Return the [X, Y] coordinate for the center point of the cell that contains the specified text.  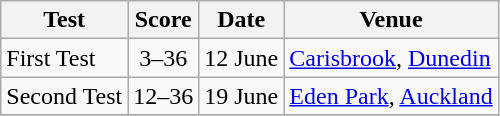
Carisbrook, Dunedin [391, 58]
First Test [64, 58]
Venue [391, 20]
Eden Park, Auckland [391, 96]
Second Test [64, 96]
Date [242, 20]
12–36 [164, 96]
3–36 [164, 58]
Score [164, 20]
12 June [242, 58]
Test [64, 20]
19 June [242, 96]
